Provide the (x, y) coordinate of the cell's center where the given text is located.  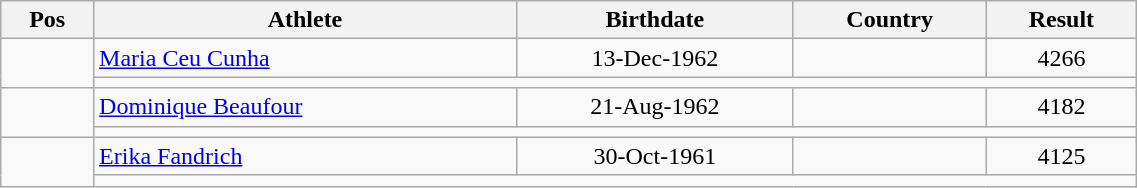
Erika Fandrich (306, 156)
4266 (1062, 58)
Birthdate (654, 20)
Result (1062, 20)
Dominique Beaufour (306, 107)
4182 (1062, 107)
30-Oct-1961 (654, 156)
Pos (48, 20)
Maria Ceu Cunha (306, 58)
21-Aug-1962 (654, 107)
Country (890, 20)
4125 (1062, 156)
13-Dec-1962 (654, 58)
Athlete (306, 20)
